Extract the [X, Y] coordinate from the center of the cell holding the provided text.  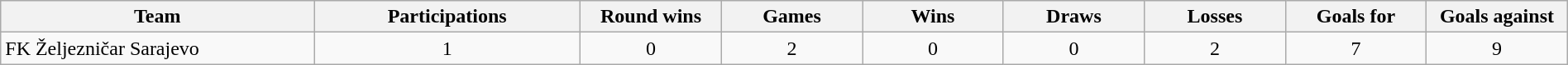
Goals against [1497, 17]
1 [447, 48]
Losses [1215, 17]
9 [1497, 48]
Draws [1073, 17]
Participations [447, 17]
Team [157, 17]
Round wins [651, 17]
Games [791, 17]
7 [1355, 48]
Wins [933, 17]
FK Željezničar Sarajevo [157, 48]
Goals for [1355, 17]
